Return (x, y) of the center of cell containing provided text 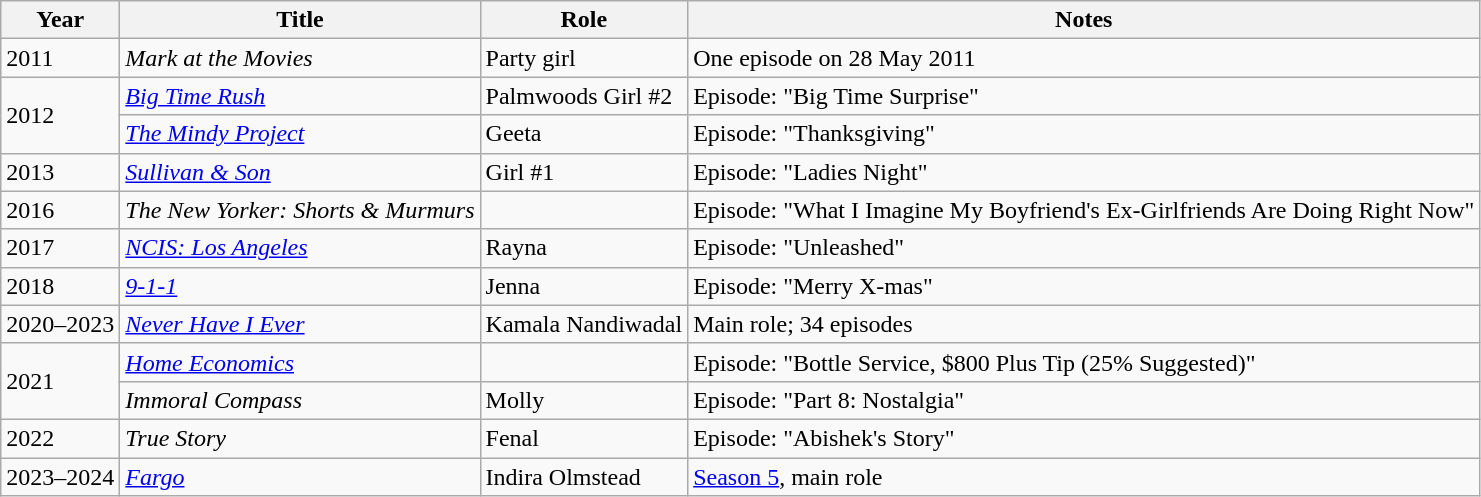
Sullivan & Son (300, 172)
Role (584, 20)
Party girl (584, 58)
Episode: "Unleashed" (1084, 248)
One episode on 28 May 2011 (1084, 58)
2022 (60, 438)
Season 5, main role (1084, 477)
Episode: "Merry X-mas" (1084, 286)
Never Have I Ever (300, 324)
2012 (60, 115)
Home Economics (300, 362)
2021 (60, 381)
Big Time Rush (300, 96)
2020–2023 (60, 324)
2016 (60, 210)
9-1-1 (300, 286)
2013 (60, 172)
Girl #1 (584, 172)
Episode: "Abishek's Story" (1084, 438)
Episode: "Ladies Night" (1084, 172)
Fenal (584, 438)
2018 (60, 286)
Indira Olmstead (584, 477)
Kamala Nandiwadal (584, 324)
2023–2024 (60, 477)
The New Yorker: Shorts & Murmurs (300, 210)
Episode: "Thanksgiving" (1084, 134)
Episode: "Bottle Service, $800 Plus Tip (25% Suggested)" (1084, 362)
Palmwoods Girl #2 (584, 96)
Fargo (300, 477)
2011 (60, 58)
Episode: "What I Imagine My Boyfriend's Ex-Girlfriends Are Doing Right Now" (1084, 210)
Title (300, 20)
Mark at the Movies (300, 58)
Immoral Compass (300, 400)
Geeta (584, 134)
Rayna (584, 248)
Episode: "Big Time Surprise" (1084, 96)
Main role; 34 episodes (1084, 324)
NCIS: Los Angeles (300, 248)
True Story (300, 438)
The Mindy Project (300, 134)
2017 (60, 248)
Molly (584, 400)
Jenna (584, 286)
Notes (1084, 20)
Episode: "Part 8: Nostalgia" (1084, 400)
Year (60, 20)
